For the text-containing cell, return its midpoint in (X, Y) coordinate format. 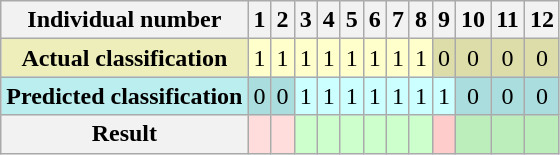
8 (420, 20)
9 (444, 20)
11 (508, 20)
12 (542, 20)
6 (374, 20)
Result (124, 134)
3 (306, 20)
10 (474, 20)
4 (328, 20)
Individual number (124, 20)
Actual classification (124, 58)
Predicted classification (124, 96)
5 (352, 20)
2 (282, 20)
7 (398, 20)
